Search for the cell housing the specified text and yield its [x, y] center coordinate. 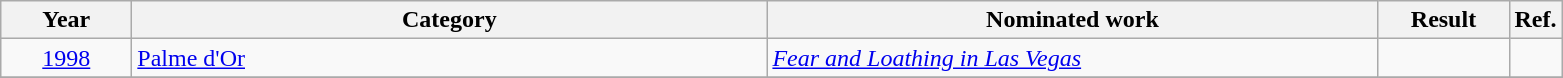
Fear and Loathing in Las Vegas [1072, 58]
Ref. [1536, 20]
Year [66, 20]
Category [450, 20]
Nominated work [1072, 20]
Palme d'Or [450, 58]
1998 [66, 58]
Result [1444, 20]
